Provide the (X, Y) coordinate of the cell's center where the given text is located.  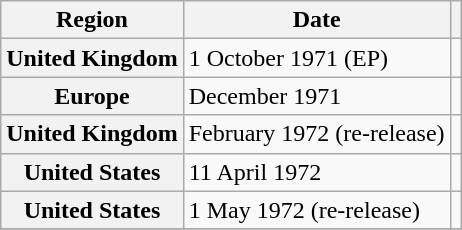
Date (316, 20)
Region (92, 20)
1 May 1972 (re-release) (316, 210)
11 April 1972 (316, 172)
February 1972 (re-release) (316, 134)
December 1971 (316, 96)
1 October 1971 (EP) (316, 58)
Europe (92, 96)
